Capture the cell that displays the provided text and extract its (x, y) central coordinate. 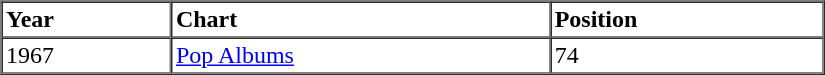
74 (686, 56)
1967 (87, 56)
Chart (360, 20)
Year (87, 20)
Pop Albums (360, 56)
Position (686, 20)
